Detect which cell encompasses the target text, then output its [X, Y] center coordinate. 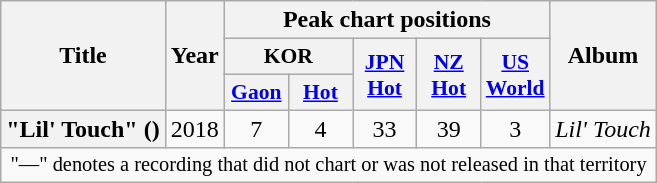
KOR [288, 57]
Album [604, 56]
2018 [194, 129]
4 [320, 129]
JPNHot [384, 74]
"—" denotes a recording that did not chart or was not released in that territory [329, 165]
Hot [320, 92]
Title [83, 56]
"Lil' Touch" () [83, 129]
Year [194, 56]
USWorld [516, 74]
39 [449, 129]
3 [516, 129]
Gaon [256, 92]
NZHot [449, 74]
33 [384, 129]
Peak chart positions [386, 20]
7 [256, 129]
Lil' Touch [604, 129]
